Search for the cell housing the specified text and yield its (X, Y) center coordinate. 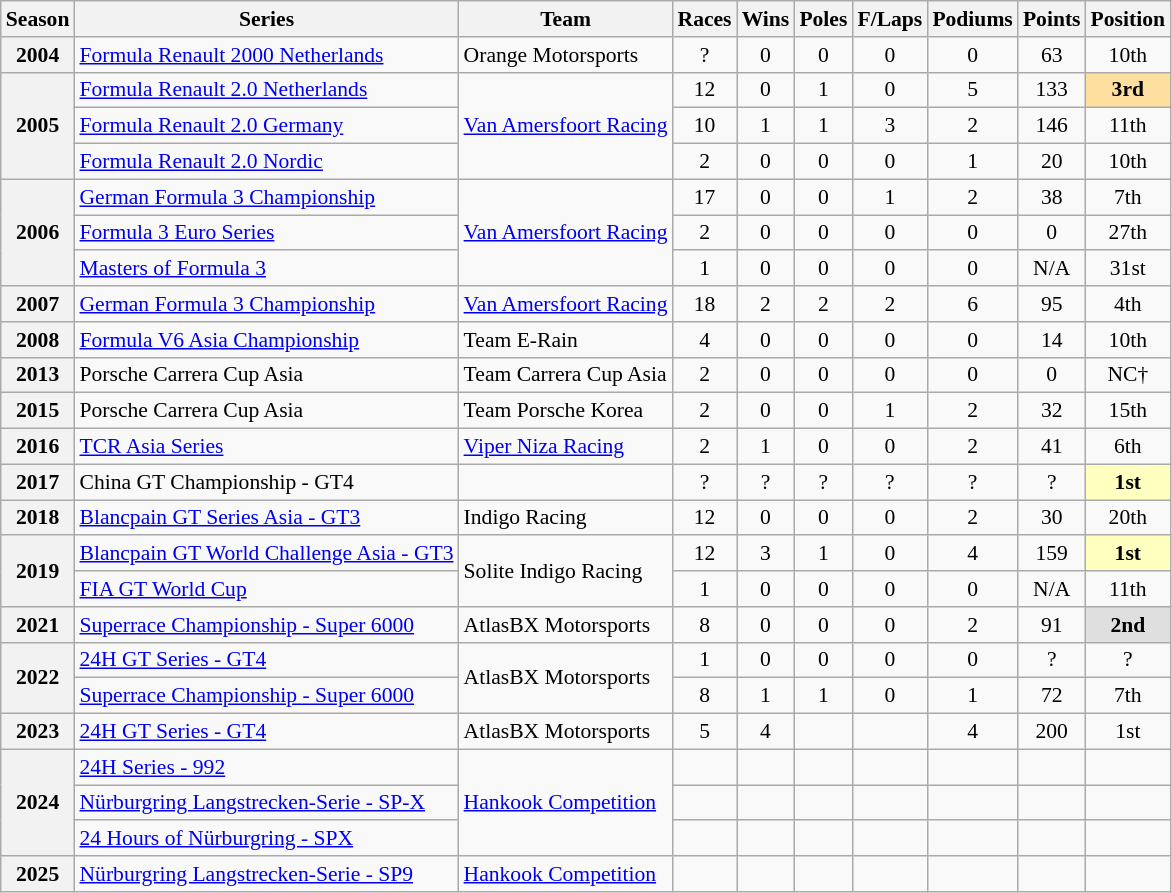
Masters of Formula 3 (266, 269)
133 (1052, 90)
2019 (38, 572)
Solite Indigo Racing (566, 572)
Races (705, 19)
Podiums (972, 19)
20 (1052, 162)
Wins (766, 19)
3rd (1128, 90)
Season (38, 19)
27th (1128, 233)
24 Hours of Nürburgring - SPX (266, 839)
Blancpain GT World Challenge Asia - GT3 (266, 554)
2022 (38, 678)
Series (266, 19)
159 (1052, 554)
146 (1052, 126)
FIA GT World Cup (266, 589)
Formula 3 Euro Series (266, 233)
Team Porsche Korea (566, 411)
32 (1052, 411)
95 (1052, 304)
14 (1052, 340)
10 (705, 126)
Team E-Rain (566, 340)
24H Series - 992 (266, 767)
2016 (38, 447)
Formula V6 Asia Championship (266, 340)
200 (1052, 732)
6th (1128, 447)
TCR Asia Series (266, 447)
17 (705, 197)
4th (1128, 304)
Orange Motorsports (566, 55)
2015 (38, 411)
63 (1052, 55)
2006 (38, 232)
2004 (38, 55)
Indigo Racing (566, 518)
2023 (38, 732)
38 (1052, 197)
2013 (38, 375)
Poles (823, 19)
6 (972, 304)
31st (1128, 269)
2005 (38, 126)
30 (1052, 518)
Formula Renault 2.0 Nordic (266, 162)
20th (1128, 518)
Team Carrera Cup Asia (566, 375)
41 (1052, 447)
2008 (38, 340)
Nürburgring Langstrecken-Serie - SP-X (266, 803)
China GT Championship - GT4 (266, 482)
NC† (1128, 375)
2024 (38, 802)
18 (705, 304)
91 (1052, 625)
Formula Renault 2.0 Netherlands (266, 90)
15th (1128, 411)
Formula Renault 2.0 Germany (266, 126)
Points (1052, 19)
2021 (38, 625)
F/Laps (890, 19)
Team (566, 19)
Position (1128, 19)
72 (1052, 696)
2017 (38, 482)
Viper Niza Racing (566, 447)
2018 (38, 518)
2007 (38, 304)
Formula Renault 2000 Netherlands (266, 55)
Nürburgring Langstrecken-Serie - SP9 (266, 874)
2nd (1128, 625)
Blancpain GT Series Asia - GT3 (266, 518)
2025 (38, 874)
